Capture the cell that displays the provided text and extract its [x, y] central coordinate. 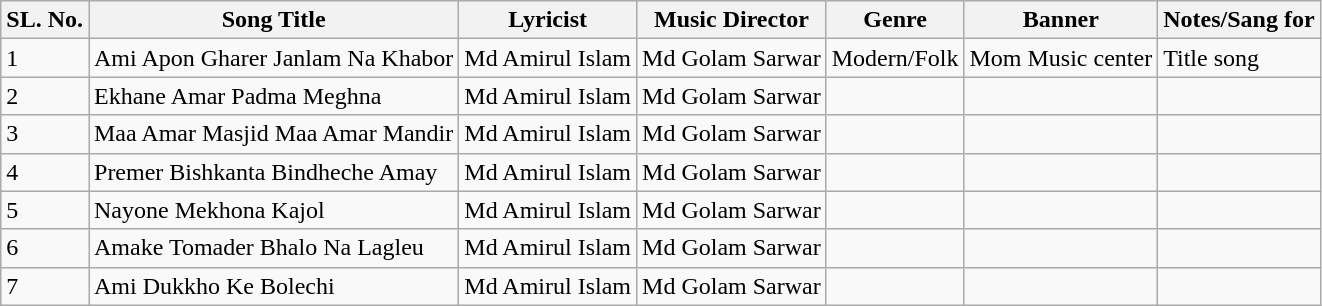
7 [45, 286]
6 [45, 248]
Ami Apon Gharer Janlam Na Khabor [273, 58]
2 [45, 96]
Song Title [273, 20]
Title song [1239, 58]
Modern/Folk [895, 58]
1 [45, 58]
Maa Amar Masjid Maa Amar Mandir [273, 134]
Notes/Sang for [1239, 20]
Genre [895, 20]
4 [45, 172]
Ami Dukkho Ke Bolechi [273, 286]
Amake Tomader Bhalo Na Lagleu [273, 248]
Nayone Mekhona Kajol [273, 210]
Ekhane Amar Padma Meghna [273, 96]
Mom Music center [1061, 58]
5 [45, 210]
Banner [1061, 20]
SL. No. [45, 20]
Premer Bishkanta Bindheche Amay [273, 172]
Lyricist [548, 20]
3 [45, 134]
Music Director [732, 20]
